Capture the cell that displays the provided text and extract its (x, y) central coordinate. 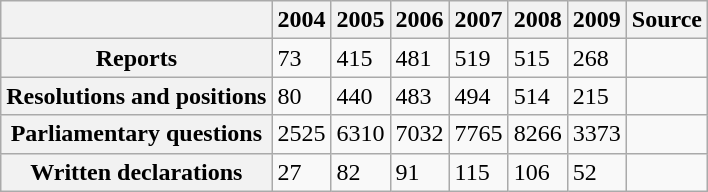
Resolutions and positions (136, 96)
Reports (136, 58)
2004 (302, 20)
6310 (360, 134)
Written declarations (136, 172)
268 (596, 58)
481 (420, 58)
Source (666, 20)
215 (596, 96)
82 (360, 172)
7765 (478, 134)
52 (596, 172)
91 (420, 172)
515 (538, 58)
415 (360, 58)
Parliamentary questions (136, 134)
2009 (596, 20)
106 (538, 172)
483 (420, 96)
2525 (302, 134)
2008 (538, 20)
2006 (420, 20)
115 (478, 172)
440 (360, 96)
27 (302, 172)
8266 (538, 134)
2005 (360, 20)
514 (538, 96)
7032 (420, 134)
2007 (478, 20)
80 (302, 96)
3373 (596, 134)
494 (478, 96)
73 (302, 58)
519 (478, 58)
